Search for the cell housing the specified text and yield its [x, y] center coordinate. 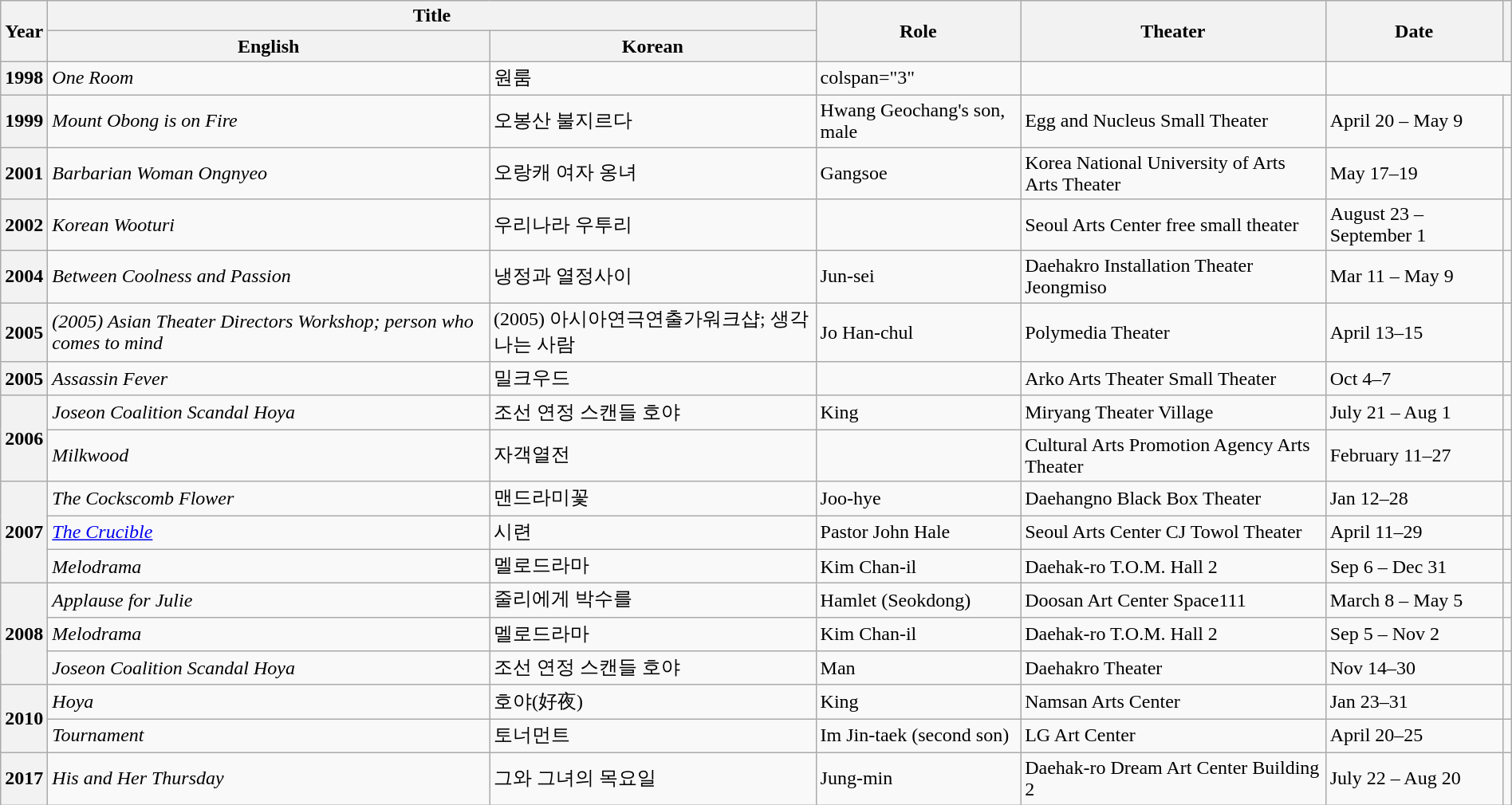
Sep 6 – Dec 31 [1414, 566]
Joo-hye [919, 499]
1999 [24, 121]
Jo Han-chul [919, 332]
Date [1414, 31]
Year [24, 31]
2002 [24, 225]
Milkwood [269, 456]
Daehakro Theater [1173, 668]
Daehakro Installation Theater Jeongmiso [1173, 277]
토너먼트 [653, 736]
(2005) Asian Theater Directors Workshop; person who comes to mind [269, 332]
July 21 – Aug 1 [1414, 413]
2004 [24, 277]
냉정과 열정사이 [653, 277]
Title [432, 16]
Oct 4–7 [1414, 379]
원룸 [653, 78]
English [269, 46]
Hoya [269, 701]
Mount Obong is on Fire [269, 121]
Man [919, 668]
colspan="3" [919, 78]
Barbarian Woman Ongnyeo [269, 172]
LG Art Center [1173, 736]
Hamlet (Seokdong) [919, 601]
Mar 11 – May 9 [1414, 277]
Cultural Arts Promotion Agency Arts Theater [1173, 456]
호야(好夜) [653, 701]
Applause for Julie [269, 601]
2006 [24, 438]
April 11–29 [1414, 532]
April 13–15 [1414, 332]
오랑캐 여자 옹녀 [653, 172]
Jan 12–28 [1414, 499]
2007 [24, 532]
August 23 – September 1 [1414, 225]
밀크우드 [653, 379]
April 20–25 [1414, 736]
(2005) 아시아연극연출가워크샵; 생각나는 사람 [653, 332]
자객열전 [653, 456]
Miryang Theater Village [1173, 413]
시련 [653, 532]
Namsan Arts Center [1173, 701]
Assassin Fever [269, 379]
줄리에게 박수를 [653, 601]
Korea National University of Arts Arts Theater [1173, 172]
Tournament [269, 736]
March 8 – May 5 [1414, 601]
2008 [24, 634]
2010 [24, 719]
One Room [269, 78]
April 20 – May 9 [1414, 121]
Role [919, 31]
Seoul Arts Center free small theater [1173, 225]
The Crucible [269, 532]
Gangsoe [919, 172]
His and Her Thursday [269, 778]
Jan 23–31 [1414, 701]
Korean Wooturi [269, 225]
Nov 14–30 [1414, 668]
Arko Arts Theater Small Theater [1173, 379]
July 22 – Aug 20 [1414, 778]
February 11–27 [1414, 456]
Egg and Nucleus Small Theater [1173, 121]
2017 [24, 778]
Sep 5 – Nov 2 [1414, 634]
Hwang Geochang's son, male [919, 121]
우리나라 우투리 [653, 225]
Jung-min [919, 778]
Im Jin-taek (second son) [919, 736]
그와 그녀의 목요일 [653, 778]
오봉산 불지르다 [653, 121]
Pastor John Hale [919, 532]
Jun-sei [919, 277]
The Cockscomb Flower [269, 499]
Daehak-ro Dream Art Center Building 2 [1173, 778]
Between Coolness and Passion [269, 277]
Daehangno Black Box Theater [1173, 499]
2001 [24, 172]
Polymedia Theater [1173, 332]
Korean [653, 46]
Seoul Arts Center CJ Towol Theater [1173, 532]
1998 [24, 78]
맨드라미꽃 [653, 499]
Theater [1173, 31]
May 17–19 [1414, 172]
Doosan Art Center Space111 [1173, 601]
